Determine the [X, Y] coordinate at the center of the cell enclosing the given text.  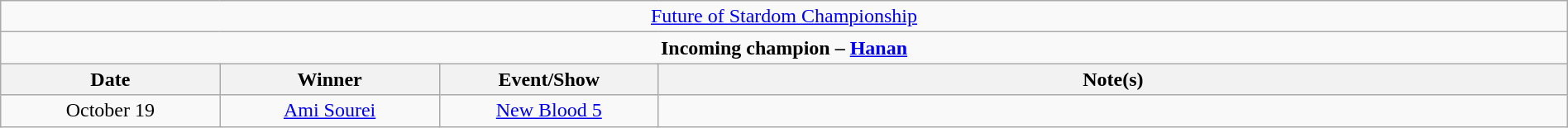
October 19 [111, 111]
New Blood 5 [549, 111]
Date [111, 79]
Event/Show [549, 79]
Ami Sourei [329, 111]
Winner [329, 79]
Future of Stardom Championship [784, 17]
Note(s) [1113, 79]
Incoming champion – Hanan [784, 48]
